From the cell containing the given text, extract its center point as [X, Y] coordinate. 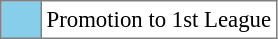
Promotion to 1st League [158, 20]
